Pinpoint the cell where the given text exists, returning its [x, y] midpoint coordinate. 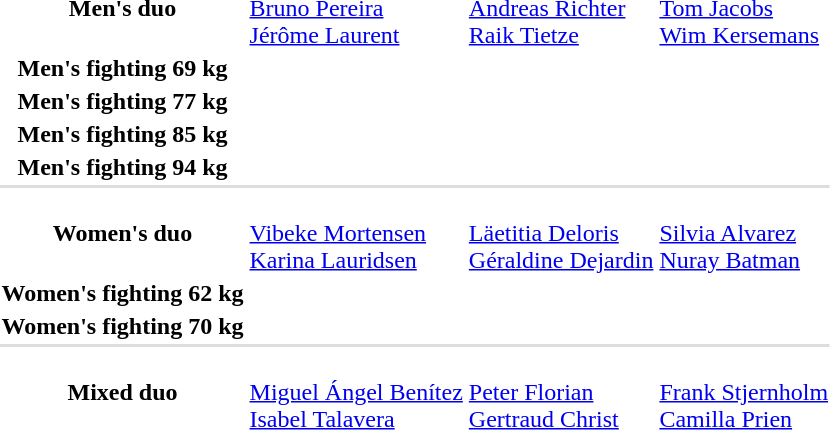
Women's duo [122, 233]
Men's fighting 94 kg [122, 167]
Men's fighting 69 kg [122, 68]
Läetitia DelorisGéraldine Dejardin [561, 233]
Silvia AlvarezNuray Batman [744, 233]
Women's fighting 62 kg [122, 293]
Men's fighting 77 kg [122, 101]
Women's fighting 70 kg [122, 326]
Men's fighting 85 kg [122, 134]
Vibeke MortensenKarina Lauridsen [356, 233]
